Return [x, y] of the center of cell containing provided text 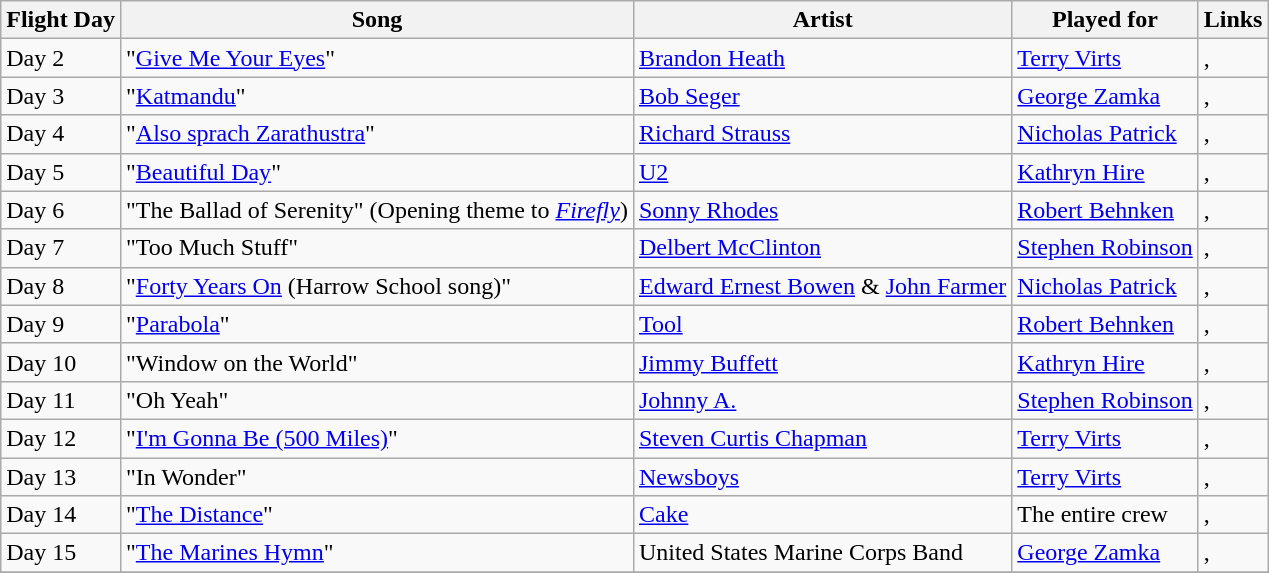
Bob Seger [822, 96]
Song [376, 20]
"Parabola" [376, 324]
Newsboys [822, 477]
"Beautiful Day" [376, 172]
Flight Day [61, 20]
"Give Me Your Eyes" [376, 58]
United States Marine Corps Band [822, 553]
"Forty Years On (Harrow School song)" [376, 286]
"The Marines Hymn" [376, 553]
Day 8 [61, 286]
Day 2 [61, 58]
Sonny Rhodes [822, 210]
Day 5 [61, 172]
Jimmy Buffett [822, 362]
U2 [822, 172]
Day 12 [61, 438]
Day 13 [61, 477]
"Too Much Stuff" [376, 248]
Tool [822, 324]
Day 14 [61, 515]
Edward Ernest Bowen & John Farmer [822, 286]
Cake [822, 515]
"The Distance" [376, 515]
Steven Curtis Chapman [822, 438]
The entire crew [1105, 515]
"Window on the World" [376, 362]
"Also sprach Zarathustra" [376, 134]
Day 11 [61, 400]
"The Ballad of Serenity" (Opening theme to Firefly) [376, 210]
Links [1233, 20]
Richard Strauss [822, 134]
Day 9 [61, 324]
Day 10 [61, 362]
Delbert McClinton [822, 248]
Played for [1105, 20]
Day 6 [61, 210]
Day 3 [61, 96]
Day 7 [61, 248]
Day 15 [61, 553]
"I'm Gonna Be (500 Miles)" [376, 438]
"In Wonder" [376, 477]
"Katmandu" [376, 96]
Day 4 [61, 134]
Johnny A. [822, 400]
Artist [822, 20]
Brandon Heath [822, 58]
"Oh Yeah" [376, 400]
